Capture the cell that displays the provided text and extract its [x, y] central coordinate. 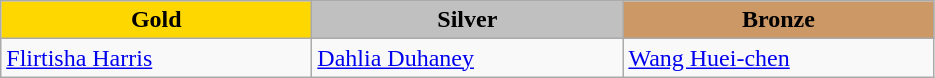
Wang Huei-chen [778, 58]
Bronze [778, 20]
Silver [468, 20]
Dahlia Duhaney [468, 58]
Gold [156, 20]
Flirtisha Harris [156, 58]
